Pinpoint the cell where the given text exists, returning its [x, y] midpoint coordinate. 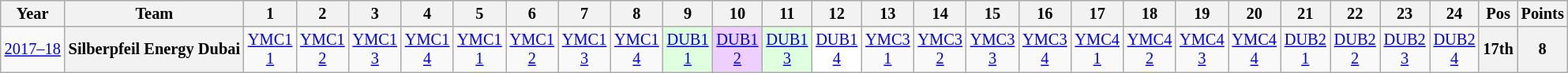
YMC44 [1255, 49]
Points [1543, 13]
14 [940, 13]
2 [322, 13]
3 [375, 13]
YMC33 [992, 49]
10 [737, 13]
DUB11 [688, 49]
YMC34 [1045, 49]
DUB23 [1405, 49]
Silberpfeil Energy Dubai [155, 49]
4 [427, 13]
DUB14 [837, 49]
19 [1202, 13]
24 [1454, 13]
17 [1097, 13]
2017–18 [33, 49]
13 [887, 13]
20 [1255, 13]
23 [1405, 13]
1 [270, 13]
Year [33, 13]
DUB24 [1454, 49]
YMC42 [1150, 49]
15 [992, 13]
YMC41 [1097, 49]
DUB21 [1306, 49]
12 [837, 13]
18 [1150, 13]
7 [584, 13]
YMC43 [1202, 49]
YMC31 [887, 49]
6 [532, 13]
DUB22 [1355, 49]
DUB12 [737, 49]
9 [688, 13]
DUB13 [786, 49]
21 [1306, 13]
Pos [1498, 13]
17th [1498, 49]
5 [479, 13]
22 [1355, 13]
Team [155, 13]
YMC32 [940, 49]
11 [786, 13]
16 [1045, 13]
